Extract the [x, y] coordinate from the center of the cell holding the provided text.  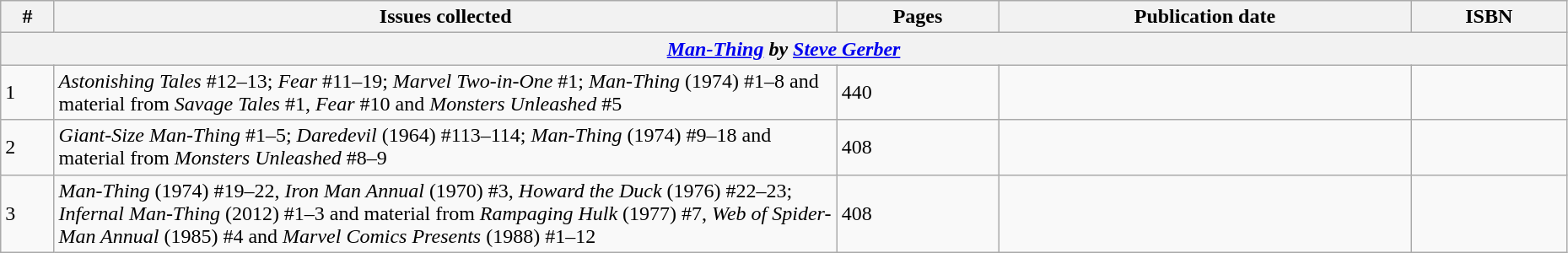
# [27, 17]
Issues collected [445, 17]
3 [27, 213]
Giant-Size Man-Thing #1–5; Daredevil (1964) #113–114; Man-Thing (1974) #9–18 and material from Monsters Unleashed #8–9 [445, 147]
ISBN [1489, 17]
Pages [918, 17]
2 [27, 147]
Man-Thing by Steve Gerber [784, 49]
440 [918, 93]
1 [27, 93]
Publication date [1205, 17]
